For the text-containing cell, return its midpoint in [x, y] coordinate format. 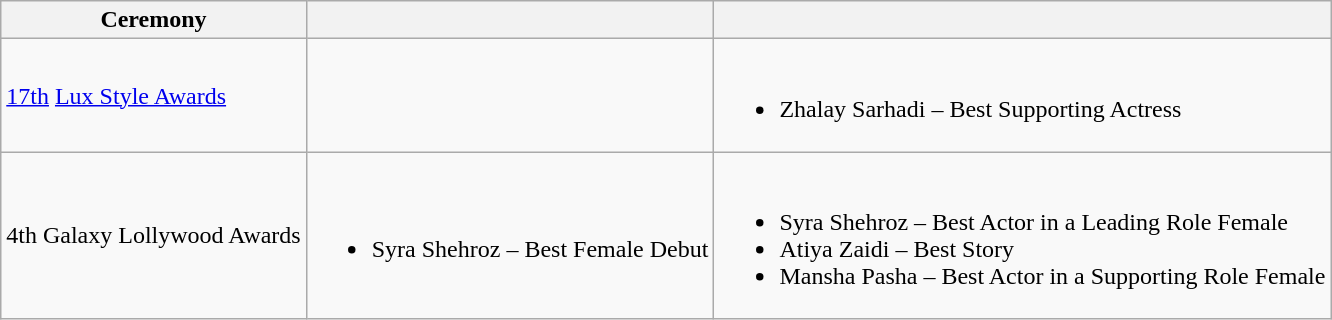
Ceremony [154, 20]
Zhalay Sarhadi – Best Supporting Actress [1022, 96]
4th Galaxy Lollywood Awards [154, 236]
17th Lux Style Awards [154, 96]
Syra Shehroz – Best Actor in a Leading Role FemaleAtiya Zaidi – Best StoryMansha Pasha – Best Actor in a Supporting Role Female [1022, 236]
Syra Shehroz – Best Female Debut [510, 236]
